Find where the given text appears and provide that cell's center as (X, Y) coordinate. 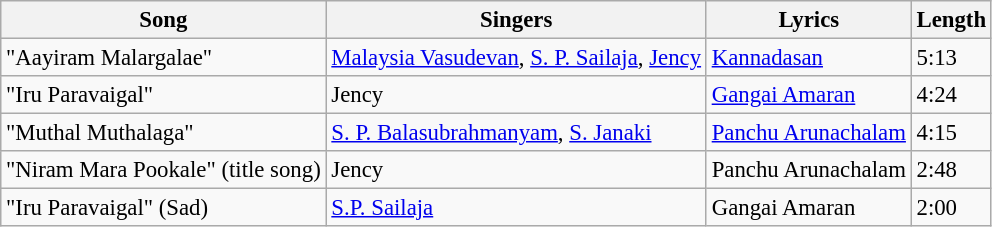
2:48 (951, 170)
Kannadasan (808, 58)
4:24 (951, 95)
"Aayiram Malargalae" (164, 58)
Lyrics (808, 20)
Singers (516, 20)
Malaysia Vasudevan, S. P. Sailaja, Jency (516, 58)
4:15 (951, 133)
Length (951, 20)
S. P. Balasubrahmanyam, S. Janaki (516, 133)
5:13 (951, 58)
"Niram Mara Pookale" (title song) (164, 170)
"Iru Paravaigal" (Sad) (164, 208)
Song (164, 20)
"Muthal Muthalaga" (164, 133)
S.P. Sailaja (516, 208)
"Iru Paravaigal" (164, 95)
2:00 (951, 208)
